Provide the (x, y) coordinate of the cell's center where the given text is located.  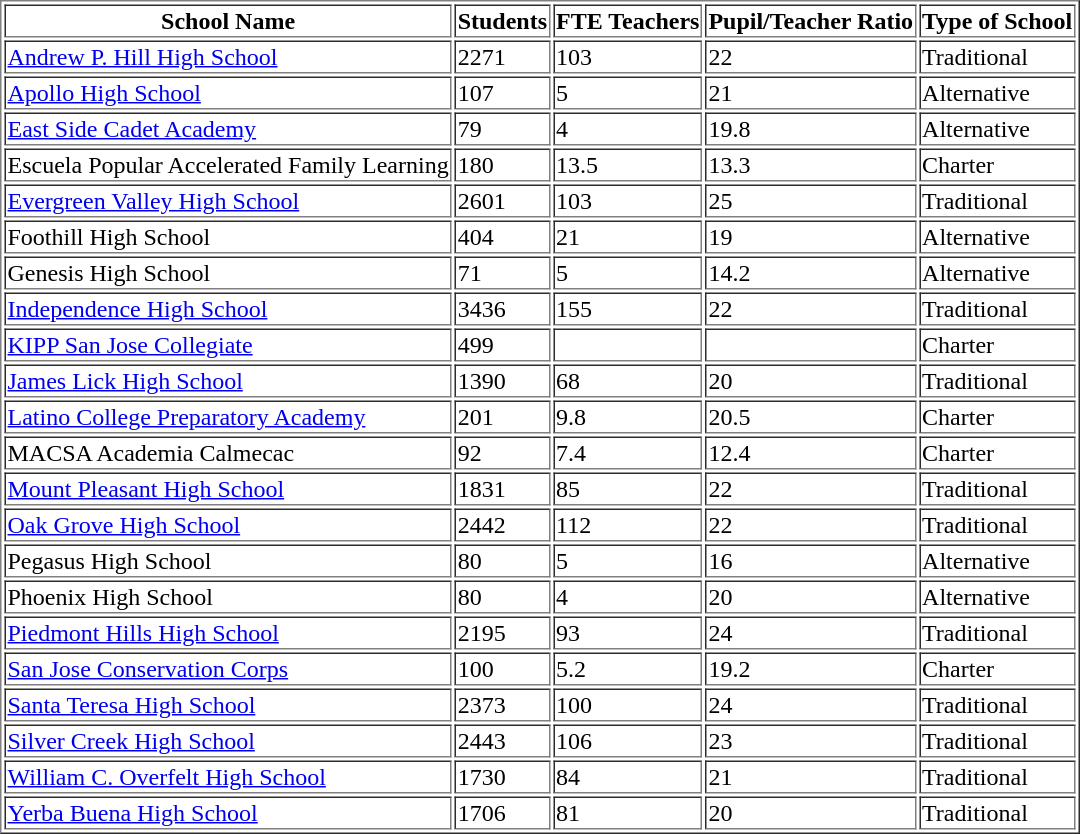
23 (810, 740)
20.5 (810, 416)
School Name (228, 20)
107 (502, 92)
2195 (502, 632)
5.2 (628, 668)
San Jose Conservation Corps (228, 668)
James Lick High School (228, 380)
William C. Overfelt High School (228, 776)
Pegasus High School (228, 560)
Oak Grove High School (228, 524)
Independence High School (228, 308)
1730 (502, 776)
Apollo High School (228, 92)
1390 (502, 380)
112 (628, 524)
13.5 (628, 164)
2443 (502, 740)
Pupil/Teacher Ratio (810, 20)
1706 (502, 812)
Silver Creek High School (228, 740)
7.4 (628, 452)
MACSA Academia Calmecac (228, 452)
16 (810, 560)
85 (628, 488)
19.8 (810, 128)
71 (502, 272)
East Side Cadet Academy (228, 128)
Yerba Buena High School (228, 812)
92 (502, 452)
93 (628, 632)
Latino College Preparatory Academy (228, 416)
404 (502, 236)
14.2 (810, 272)
106 (628, 740)
13.3 (810, 164)
19 (810, 236)
Santa Teresa High School (228, 704)
2271 (502, 56)
201 (502, 416)
2442 (502, 524)
2601 (502, 200)
68 (628, 380)
155 (628, 308)
3436 (502, 308)
79 (502, 128)
25 (810, 200)
180 (502, 164)
Students (502, 20)
1831 (502, 488)
Type of School (997, 20)
KIPP San Jose Collegiate (228, 344)
2373 (502, 704)
Escuela Popular Accelerated Family Learning (228, 164)
Foothill High School (228, 236)
Andrew P. Hill High School (228, 56)
12.4 (810, 452)
Piedmont Hills High School (228, 632)
Evergreen Valley High School (228, 200)
9.8 (628, 416)
84 (628, 776)
499 (502, 344)
81 (628, 812)
Phoenix High School (228, 596)
19.2 (810, 668)
FTE Teachers (628, 20)
Genesis High School (228, 272)
Mount Pleasant High School (228, 488)
